Output the (X, Y) coordinate of the center of the cell containing the given text.  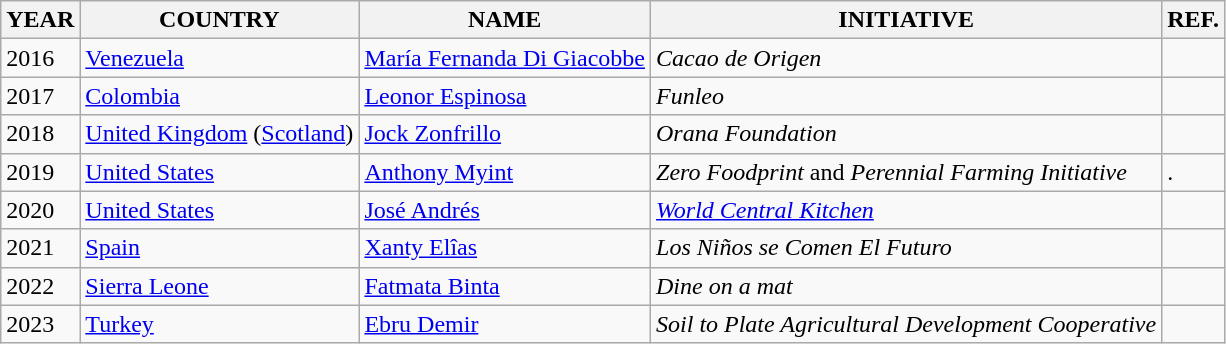
Xanty Elîas (505, 248)
YEAR (40, 20)
Anthony Myint (505, 172)
Leonor Espinosa (505, 96)
COUNTRY (220, 20)
María Fernanda Di Giacobbe (505, 58)
Los Niños se Comen El Futuro (906, 248)
2016 (40, 58)
2023 (40, 324)
Dine on a mat (906, 286)
REF. (1194, 20)
Colombia (220, 96)
Orana Foundation (906, 134)
INITIATIVE (906, 20)
2020 (40, 210)
Spain (220, 248)
José Andrés (505, 210)
Venezuela (220, 58)
Soil to Plate Agricultural Development Cooperative (906, 324)
2019 (40, 172)
Cacao de Origen (906, 58)
Funleo (906, 96)
NAME (505, 20)
Jock Zonfrillo (505, 134)
World Central Kitchen (906, 210)
2021 (40, 248)
2022 (40, 286)
Ebru Demir (505, 324)
. (1194, 172)
Fatmata Binta (505, 286)
2018 (40, 134)
Turkey (220, 324)
Sierra Leone (220, 286)
2017 (40, 96)
Zero Foodprint and Perennial Farming Initiative (906, 172)
United Kingdom (Scotland) (220, 134)
